Search for the cell housing the specified text and yield its [X, Y] center coordinate. 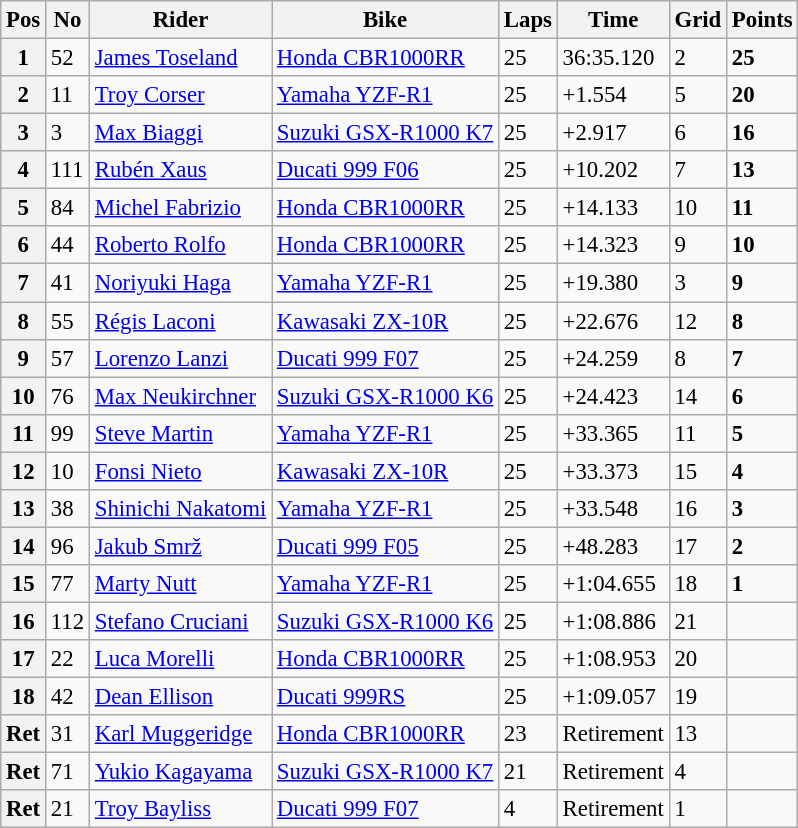
71 [68, 772]
23 [528, 734]
Rubén Xaus [180, 170]
22 [68, 659]
+10.202 [613, 170]
Lorenzo Lanzi [180, 358]
111 [68, 170]
Time [613, 20]
Max Biaggi [180, 133]
+1:04.655 [613, 584]
+1:08.953 [613, 659]
57 [68, 358]
Grid [698, 20]
84 [68, 208]
Points [762, 20]
+33.365 [613, 433]
Noriyuki Haga [180, 283]
Ducati 999RS [386, 697]
Troy Corser [180, 95]
38 [68, 509]
99 [68, 433]
+19.380 [613, 283]
44 [68, 245]
96 [68, 546]
+1.554 [613, 95]
+1:08.886 [613, 621]
Troy Bayliss [180, 809]
19 [698, 697]
Laps [528, 20]
Yukio Kagayama [180, 772]
Bike [386, 20]
Michel Fabrizio [180, 208]
+48.283 [613, 546]
36:35.120 [613, 58]
52 [68, 58]
+2.917 [613, 133]
+24.259 [613, 358]
41 [68, 283]
Rider [180, 20]
Régis Laconi [180, 321]
31 [68, 734]
76 [68, 396]
Roberto Rolfo [180, 245]
Marty Nutt [180, 584]
+14.133 [613, 208]
+24.423 [613, 396]
42 [68, 697]
+33.373 [613, 471]
Ducati 999 F05 [386, 546]
Steve Martin [180, 433]
112 [68, 621]
Jakub Smrž [180, 546]
+1:09.057 [613, 697]
Karl Muggeridge [180, 734]
Ducati 999 F06 [386, 170]
77 [68, 584]
55 [68, 321]
Dean Ellison [180, 697]
Max Neukirchner [180, 396]
+14.323 [613, 245]
+22.676 [613, 321]
Pos [24, 20]
James Toseland [180, 58]
+33.548 [613, 509]
Shinichi Nakatomi [180, 509]
No [68, 20]
Luca Morelli [180, 659]
Fonsi Nieto [180, 471]
Stefano Cruciani [180, 621]
